For the text-containing cell, return its midpoint in [X, Y] coordinate format. 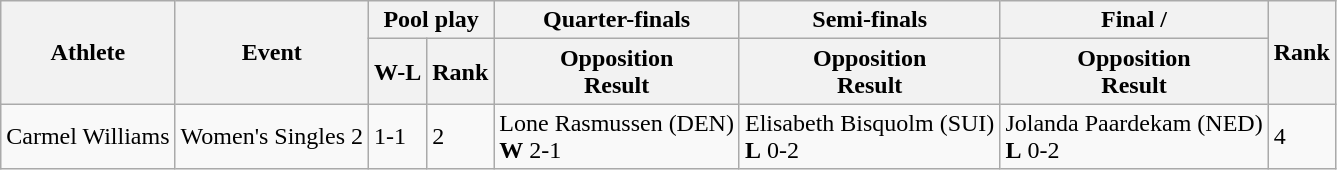
Event [272, 52]
Pool play [432, 20]
Elisabeth Bisquolm (SUI)L 0-2 [869, 136]
4 [1302, 136]
Jolanda Paardekam (NED)L 0-2 [1134, 136]
Athlete [88, 52]
Women's Singles 2 [272, 136]
2 [460, 136]
W-L [398, 72]
Carmel Williams [88, 136]
Lone Rasmussen (DEN)W 2-1 [617, 136]
Quarter-finals [617, 20]
1-1 [398, 136]
Final / [1134, 20]
Semi-finals [869, 20]
